Extract the (X, Y) coordinate from the center of the cell holding the provided text.  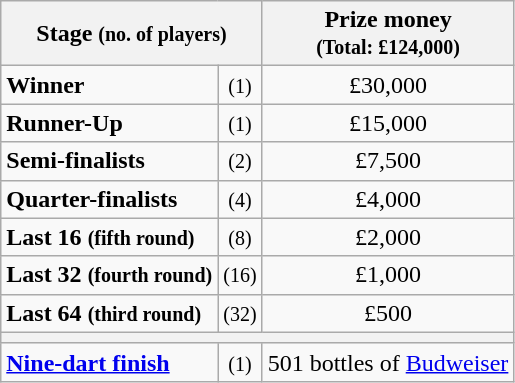
(32) (240, 313)
£2,000 (388, 237)
(2) (240, 161)
Last 16 (fifth round) (110, 237)
501 bottles of Budweiser (388, 362)
Runner-Up (110, 123)
£7,500 (388, 161)
(16) (240, 275)
(8) (240, 237)
Last 64 (third round) (110, 313)
Nine-dart finish (110, 362)
£1,000 (388, 275)
£30,000 (388, 85)
Stage (no. of players) (132, 34)
Quarter-finalists (110, 199)
Last 32 (fourth round) (110, 275)
Winner (110, 85)
£500 (388, 313)
£15,000 (388, 123)
(4) (240, 199)
Semi-finalists (110, 161)
Prize money(Total: £124,000) (388, 34)
£4,000 (388, 199)
